Search for the cell housing the specified text and yield its [x, y] center coordinate. 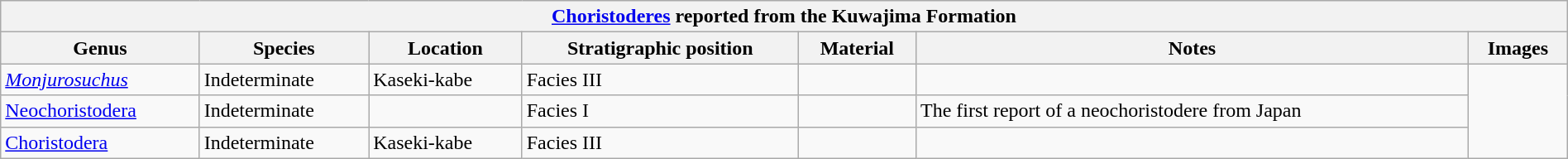
Choristoderes reported from the Kuwajima Formation [784, 17]
Genus [100, 48]
Neochoristodera [100, 111]
Material [857, 48]
Facies I [660, 111]
Stratigraphic position [660, 48]
The first report of a neochoristodere from Japan [1192, 111]
Notes [1192, 48]
Images [1518, 48]
Species [284, 48]
Monjurosuchus [100, 79]
Location [446, 48]
Choristodera [100, 142]
